Pinpoint the cell where the given text exists, returning its (x, y) midpoint coordinate. 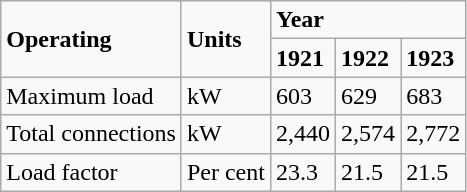
Maximum load (92, 96)
629 (368, 96)
Load factor (92, 172)
2,772 (434, 134)
Total connections (92, 134)
1921 (302, 58)
2,574 (368, 134)
1922 (368, 58)
23.3 (302, 172)
1923 (434, 58)
Per cent (226, 172)
Units (226, 39)
603 (302, 96)
Year (368, 20)
Operating (92, 39)
2,440 (302, 134)
683 (434, 96)
